Detect which cell encompasses the target text, then output its (x, y) center coordinate. 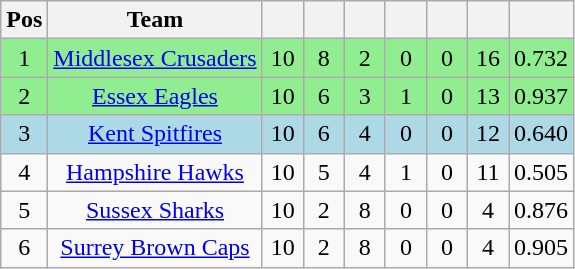
Essex Eagles (155, 96)
13 (488, 96)
12 (488, 134)
0.640 (542, 134)
0.937 (542, 96)
0.905 (542, 248)
16 (488, 58)
0.732 (542, 58)
Sussex Sharks (155, 210)
11 (488, 172)
0.505 (542, 172)
Surrey Brown Caps (155, 248)
Middlesex Crusaders (155, 58)
Pos (24, 20)
Team (155, 20)
0.876 (542, 210)
Hampshire Hawks (155, 172)
Kent Spitfires (155, 134)
